Extract the (x, y) coordinate from the center of the cell holding the provided text.  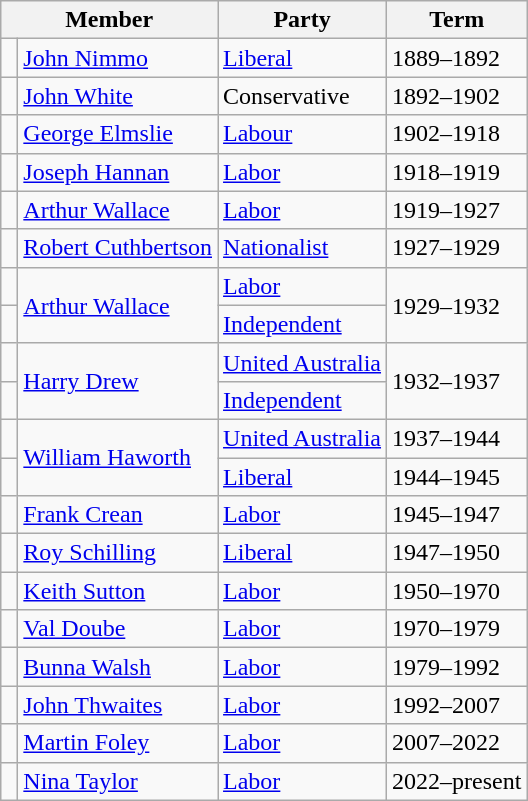
1945–1947 (457, 515)
1929–1932 (457, 305)
1918–1919 (457, 172)
Joseph Hannan (118, 172)
Bunna Walsh (118, 667)
Member (110, 20)
Conservative (302, 96)
1902–1918 (457, 134)
1919–1927 (457, 210)
John Nimmo (118, 58)
1947–1950 (457, 553)
Roy Schilling (118, 553)
William Haworth (118, 457)
2022–present (457, 781)
John White (118, 96)
1970–1979 (457, 629)
1932–1937 (457, 381)
1892–1902 (457, 96)
Harry Drew (118, 381)
Nina Taylor (118, 781)
John Thwaites (118, 705)
Keith Sutton (118, 591)
1950–1970 (457, 591)
Labour (302, 134)
Nationalist (302, 248)
1979–1992 (457, 667)
Term (457, 20)
1927–1929 (457, 248)
Val Doube (118, 629)
2007–2022 (457, 743)
1937–1944 (457, 438)
1944–1945 (457, 477)
Martin Foley (118, 743)
Robert Cuthbertson (118, 248)
Frank Crean (118, 515)
1889–1892 (457, 58)
George Elmslie (118, 134)
Party (302, 20)
1992–2007 (457, 705)
